Locate the cell with the specified text and output its [X, Y] center coordinate. 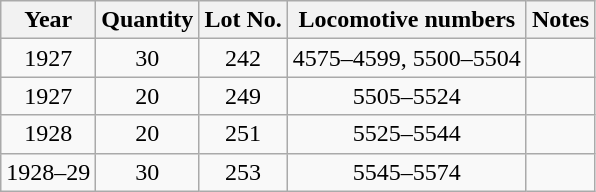
5505–5524 [406, 96]
242 [243, 58]
Quantity [148, 20]
Locomotive numbers [406, 20]
1928–29 [48, 172]
1928 [48, 134]
Year [48, 20]
5525–5544 [406, 134]
Notes [560, 20]
4575–4599, 5500–5504 [406, 58]
251 [243, 134]
5545–5574 [406, 172]
Lot No. [243, 20]
249 [243, 96]
253 [243, 172]
